Search for the cell housing the specified text and yield its [x, y] center coordinate. 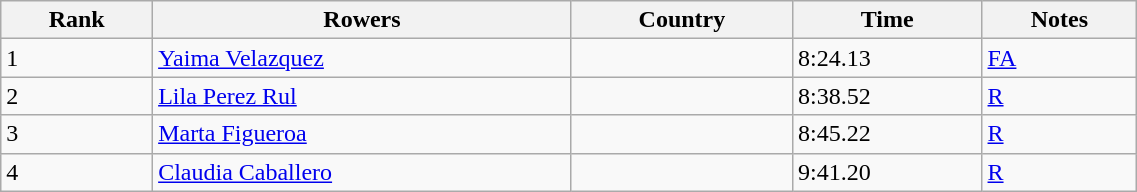
9:41.20 [887, 172]
Marta Figueroa [362, 134]
Rowers [362, 20]
Yaima Velazquez [362, 58]
8:45.22 [887, 134]
Claudia Caballero [362, 172]
Lila Perez Rul [362, 96]
8:24.13 [887, 58]
Rank [77, 20]
1 [77, 58]
Notes [1060, 20]
Time [887, 20]
FA [1060, 58]
Country [682, 20]
3 [77, 134]
2 [77, 96]
8:38.52 [887, 96]
4 [77, 172]
